Return the [x, y] coordinate for the center point of the cell that contains the specified text.  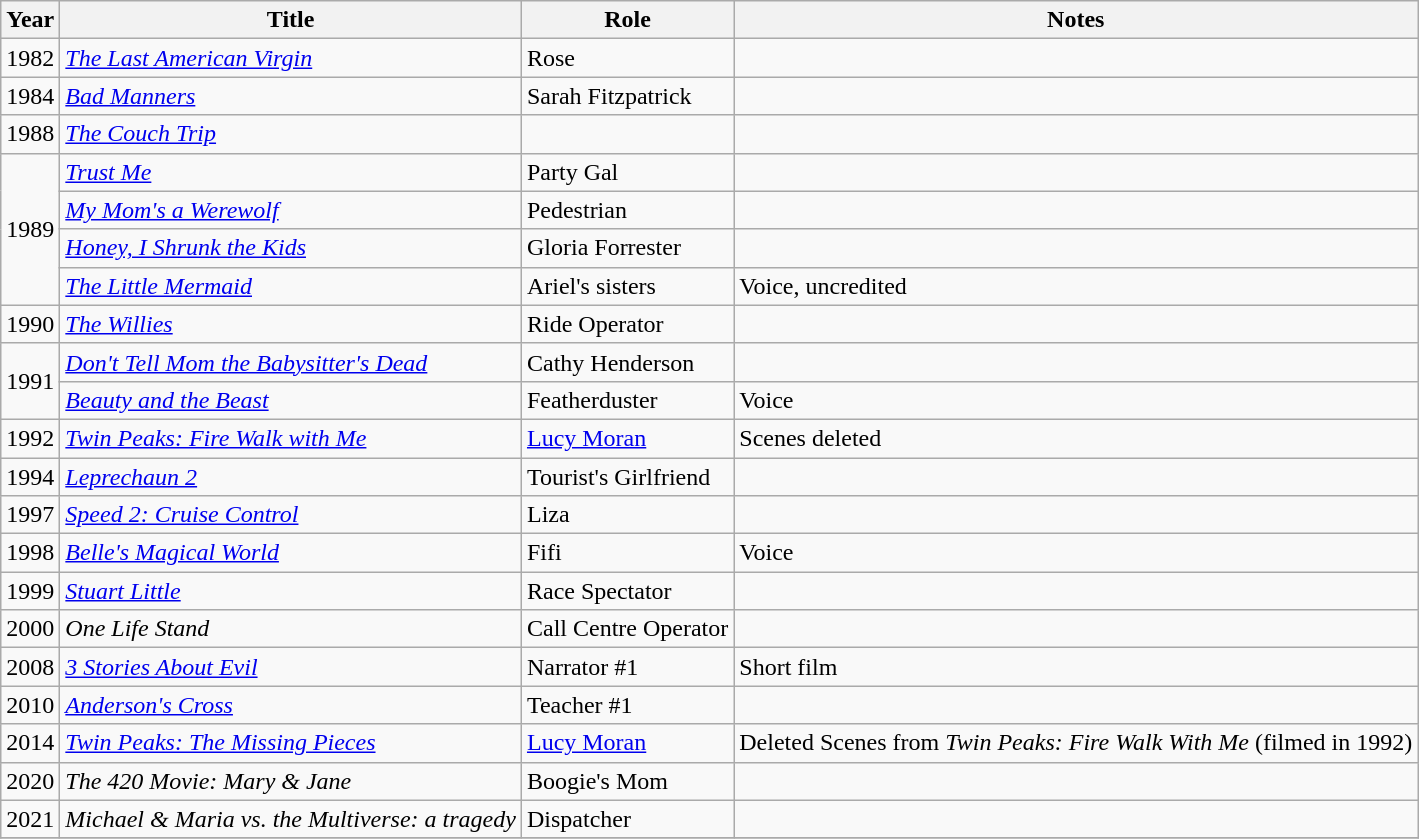
Boogie's Mom [627, 781]
2010 [30, 705]
Short film [1076, 667]
Voice, uncredited [1076, 286]
3 Stories About Evil [291, 667]
Michael & Maria vs. the Multiverse: a tragedy [291, 819]
Belle's Magical World [291, 553]
2014 [30, 743]
Speed 2: Cruise Control [291, 515]
Fifi [627, 553]
Beauty and the Beast [291, 400]
Role [627, 20]
1999 [30, 591]
Pedestrian [627, 210]
Title [291, 20]
1994 [30, 477]
Honey, I Shrunk the Kids [291, 248]
1998 [30, 553]
1997 [30, 515]
Don't Tell Mom the Babysitter's Dead [291, 362]
Cathy Henderson [627, 362]
1982 [30, 58]
Dispatcher [627, 819]
1991 [30, 381]
Featherduster [627, 400]
2008 [30, 667]
Tourist's Girlfriend [627, 477]
The Willies [291, 324]
Gloria Forrester [627, 248]
1990 [30, 324]
1989 [30, 229]
Race Spectator [627, 591]
1992 [30, 438]
Bad Manners [291, 96]
Sarah Fitzpatrick [627, 96]
Ariel's sisters [627, 286]
Twin Peaks: Fire Walk with Me [291, 438]
Deleted Scenes from Twin Peaks: Fire Walk With Me (filmed in 1992) [1076, 743]
Year [30, 20]
Narrator #1 [627, 667]
2021 [30, 819]
1988 [30, 134]
The Last American Virgin [291, 58]
Anderson's Cross [291, 705]
Stuart Little [291, 591]
1984 [30, 96]
The 420 Movie: Mary & Jane [291, 781]
Notes [1076, 20]
Scenes deleted [1076, 438]
Liza [627, 515]
Call Centre Operator [627, 629]
One Life Stand [291, 629]
Ride Operator [627, 324]
The Little Mermaid [291, 286]
Teacher #1 [627, 705]
Rose [627, 58]
Trust Me [291, 172]
Party Gal [627, 172]
The Couch Trip [291, 134]
Twin Peaks: The Missing Pieces [291, 743]
My Mom's a Werewolf [291, 210]
Leprechaun 2 [291, 477]
2020 [30, 781]
2000 [30, 629]
